Locate the cell with the specified text and output its (X, Y) center coordinate. 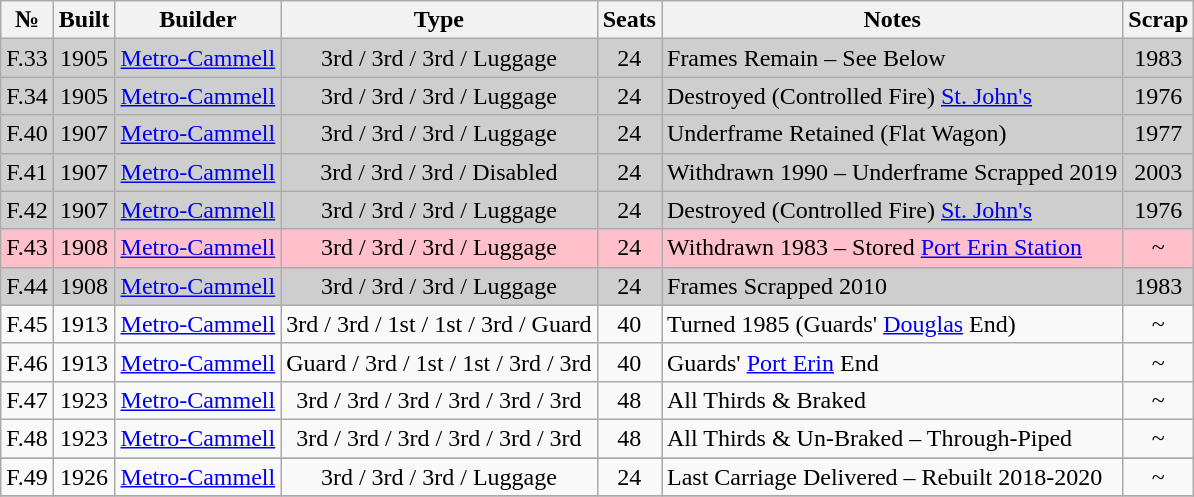
F.45 (27, 324)
Seats (629, 20)
F.41 (27, 172)
F.42 (27, 210)
Withdrawn 1983 – Stored Port Erin Station (892, 248)
Builder (198, 20)
F.48 (27, 438)
All Thirds & Braked (892, 400)
Guard / 3rd / 1st / 1st / 3rd / 3rd (439, 362)
F.46 (27, 362)
Notes (892, 20)
3rd / 3rd / 1st / 1st / 3rd / Guard (439, 324)
F.44 (27, 286)
Built (84, 20)
Last Carriage Delivered – Rebuilt 2018-2020 (892, 477)
F.40 (27, 134)
F.34 (27, 96)
Scrap (1158, 20)
Frames Remain – See Below (892, 58)
F.43 (27, 248)
All Thirds & Un-Braked – Through-Piped (892, 438)
Guards' Port Erin End (892, 362)
1977 (1158, 134)
1926 (84, 477)
Withdrawn 1990 – Underframe Scrapped 2019 (892, 172)
2003 (1158, 172)
Turned 1985 (Guards' Douglas End) (892, 324)
Type (439, 20)
F.33 (27, 58)
Frames Scrapped 2010 (892, 286)
Underframe Retained (Flat Wagon) (892, 134)
3rd / 3rd / 3rd / Disabled (439, 172)
№ (27, 20)
F.47 (27, 400)
F.49 (27, 477)
